Detect which cell encompasses the target text, then output its [X, Y] center coordinate. 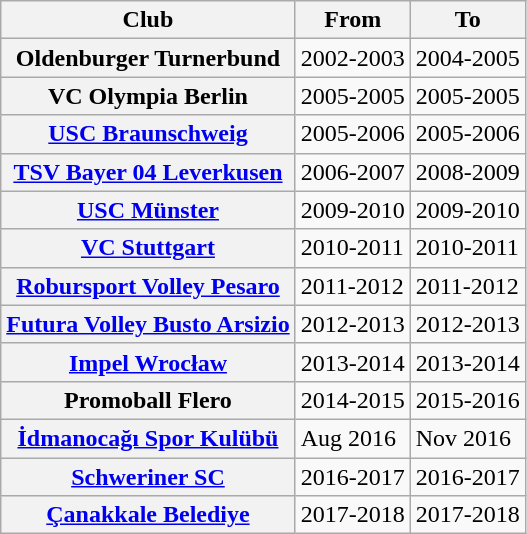
VC Olympia Berlin [148, 96]
USC Braunschweig [148, 134]
To [468, 20]
Nov 2016 [468, 438]
2015-2016 [468, 400]
Schweriner SC [148, 477]
2002-2003 [352, 58]
TSV Bayer 04 Leverkusen [148, 172]
Çanakkale Belediye [148, 515]
2006-2007 [352, 172]
Aug 2016 [352, 438]
Impel Wrocław [148, 362]
2008-2009 [468, 172]
İdmanocağı Spor Kulübü [148, 438]
Club [148, 20]
Futura Volley Busto Arsizio [148, 324]
VC Stuttgart [148, 248]
Robursport Volley Pesaro [148, 286]
USC Münster [148, 210]
2004-2005 [468, 58]
From [352, 20]
Promoball Flero [148, 400]
2014-2015 [352, 400]
Oldenburger Turnerbund [148, 58]
